Scan for the cell matching the given text and deliver its [x, y] coordinate at center. 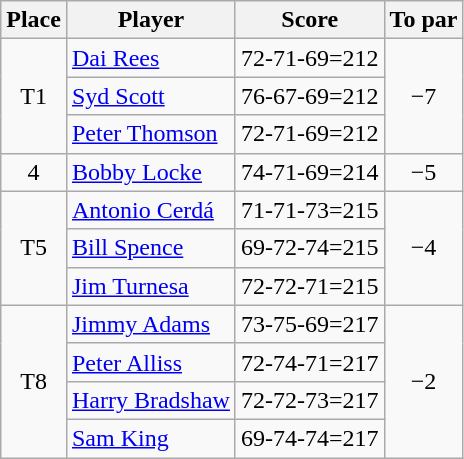
74-71-69=214 [310, 172]
Peter Thomson [150, 134]
Peter Alliss [150, 362]
Jimmy Adams [150, 324]
−2 [424, 381]
T5 [34, 248]
Bill Spence [150, 248]
Antonio Cerdá [150, 210]
Jim Turnesa [150, 286]
T1 [34, 96]
−7 [424, 96]
72-72-71=215 [310, 286]
69-72-74=215 [310, 248]
4 [34, 172]
Harry Bradshaw [150, 400]
Player [150, 20]
To par [424, 20]
73-75-69=217 [310, 324]
Bobby Locke [150, 172]
Score [310, 20]
72-72-73=217 [310, 400]
Sam King [150, 438]
−5 [424, 172]
76-67-69=212 [310, 96]
Syd Scott [150, 96]
71-71-73=215 [310, 210]
−4 [424, 248]
72-74-71=217 [310, 362]
Place [34, 20]
Dai Rees [150, 58]
69-74-74=217 [310, 438]
T8 [34, 381]
